Scan for the cell matching the given text and deliver its [X, Y] coordinate at center. 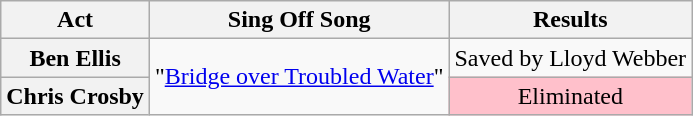
Sing Off Song [299, 20]
Ben Ellis [76, 58]
Chris Crosby [76, 96]
Eliminated [570, 96]
Results [570, 20]
"Bridge over Troubled Water" [299, 77]
Saved by Lloyd Webber [570, 58]
Act [76, 20]
